Find where the given text appears and provide that cell's center as (x, y) coordinate. 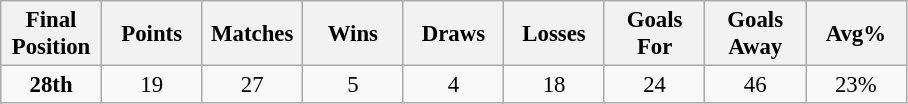
4 (454, 85)
18 (554, 85)
46 (756, 85)
27 (252, 85)
23% (856, 85)
19 (152, 85)
Points (152, 34)
Losses (554, 34)
28th (52, 85)
Avg% (856, 34)
5 (354, 85)
24 (654, 85)
Draws (454, 34)
Goals For (654, 34)
Final Position (52, 34)
Wins (354, 34)
Matches (252, 34)
Goals Away (756, 34)
